Return (X, Y) of the center of cell containing provided text 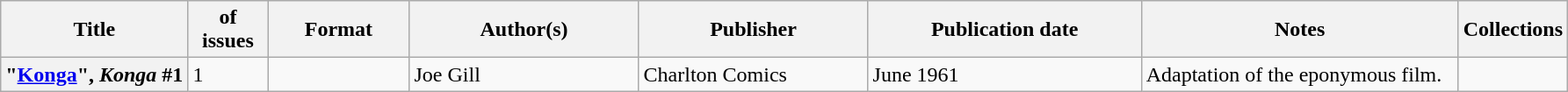
1 (228, 74)
Joe Gill (524, 74)
"Konga", Konga #1 (95, 74)
Title (95, 30)
Publication date (1005, 30)
June 1961 (1005, 74)
Publisher (754, 30)
of issues (228, 30)
Adaptation of the eponymous film. (1300, 74)
Charlton Comics (754, 74)
Notes (1300, 30)
Author(s) (524, 30)
Format (339, 30)
Collections (1513, 30)
